From the cell containing the given text, extract its center point as (x, y) coordinate. 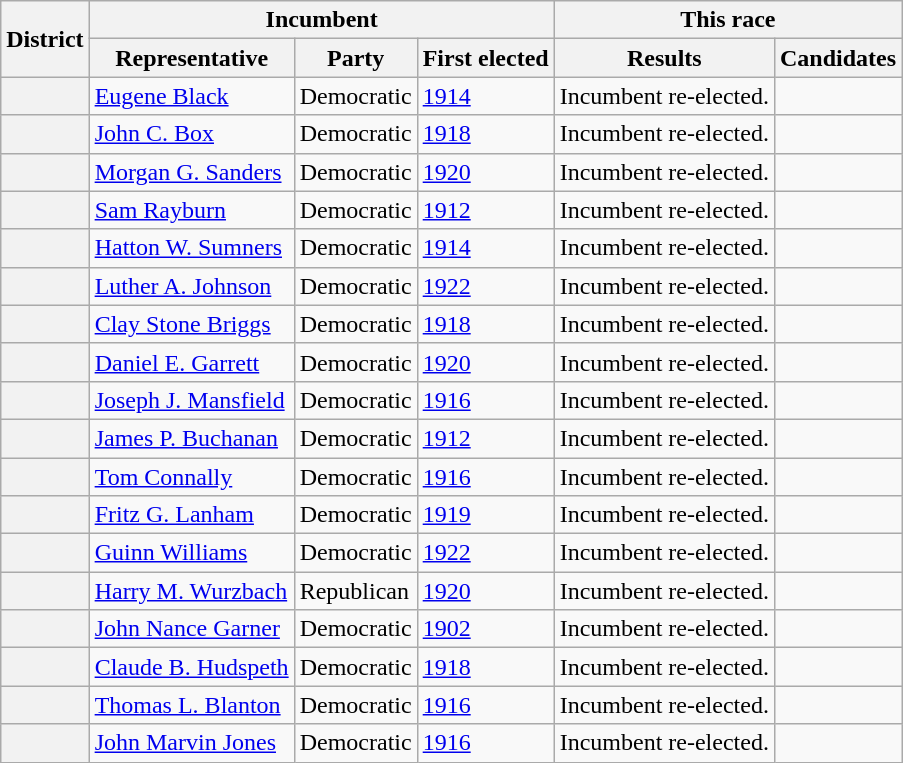
John Marvin Jones (192, 743)
First elected (486, 58)
Morgan G. Sanders (192, 172)
Joseph J. Mansfield (192, 400)
Incumbent (322, 20)
James P. Buchanan (192, 438)
John Nance Garner (192, 629)
1902 (486, 629)
John C. Box (192, 134)
Hatton W. Sumners (192, 248)
This race (728, 20)
Clay Stone Briggs (192, 324)
Candidates (838, 58)
Republican (356, 591)
Thomas L. Blanton (192, 705)
Daniel E. Garrett (192, 362)
Representative (192, 58)
Results (664, 58)
Fritz G. Lanham (192, 515)
Sam Rayburn (192, 210)
1919 (486, 515)
Luther A. Johnson (192, 286)
Party (356, 58)
District (45, 39)
Eugene Black (192, 96)
Claude B. Hudspeth (192, 667)
Guinn Williams (192, 553)
Harry M. Wurzbach (192, 591)
Tom Connally (192, 477)
